Extract the [x, y] coordinate from the center of the cell holding the provided text.  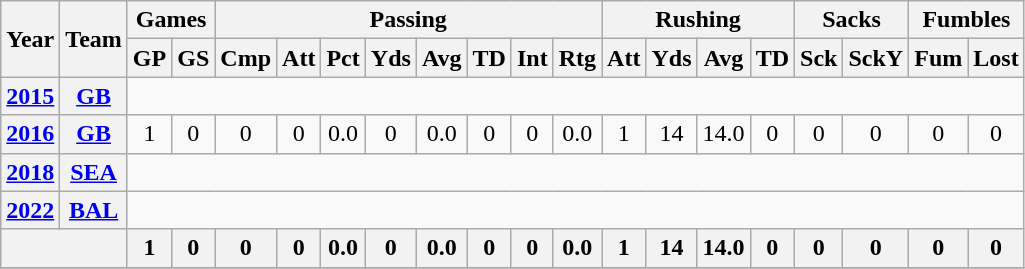
Sacks [852, 20]
2022 [30, 210]
Passing [408, 20]
Team [94, 39]
Pct [343, 58]
Rtg [577, 58]
Rushing [698, 20]
GS [194, 58]
SEA [94, 172]
Games [170, 20]
Year [30, 39]
2015 [30, 96]
2016 [30, 134]
Fumbles [966, 20]
Cmp [246, 58]
BAL [94, 210]
Sck [819, 58]
Lost [996, 58]
GP [149, 58]
2018 [30, 172]
SckY [876, 58]
Fum [938, 58]
Int [532, 58]
